Capture the cell that displays the provided text and extract its (x, y) central coordinate. 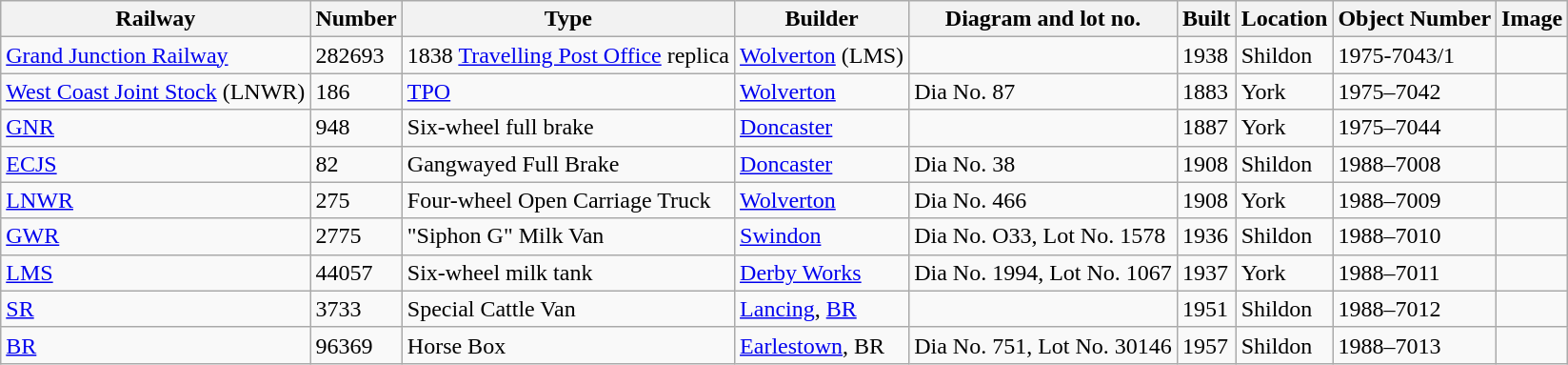
1988–7009 (1415, 200)
1988–7013 (1415, 345)
Wolverton (LMS) (823, 55)
Dia No. 751, Lot No. 30146 (1043, 345)
1883 (1206, 91)
1975–7044 (1415, 128)
96369 (356, 345)
Location (1284, 19)
Image (1533, 19)
Dia No. O33, Lot No. 1578 (1043, 236)
1938 (1206, 55)
Six-wheel full brake (567, 128)
1838 Travelling Post Office replica (567, 55)
2775 (356, 236)
1887 (1206, 128)
82 (356, 164)
Derby Works (823, 273)
LNWR (156, 200)
Builder (823, 19)
Four-wheel Open Carriage Truck (567, 200)
275 (356, 200)
1957 (1206, 345)
Gangwayed Full Brake (567, 164)
Dia No. 87 (1043, 91)
Lancing, BR (823, 309)
SR (156, 309)
Swindon (823, 236)
1951 (1206, 309)
Built (1206, 19)
Railway (156, 19)
GWR (156, 236)
Diagram and lot no. (1043, 19)
3733 (356, 309)
Special Cattle Van (567, 309)
282693 (356, 55)
BR (156, 345)
ECJS (156, 164)
Dia No. 1994, Lot No. 1067 (1043, 273)
1988–7012 (1415, 309)
Horse Box (567, 345)
186 (356, 91)
Number (356, 19)
Type (567, 19)
TPO (567, 91)
Grand Junction Railway (156, 55)
Dia No. 466 (1043, 200)
Earlestown, BR (823, 345)
1975–7042 (1415, 91)
LMS (156, 273)
Six-wheel milk tank (567, 273)
GNR (156, 128)
1988–7010 (1415, 236)
1988–7008 (1415, 164)
948 (356, 128)
1975-7043/1 (1415, 55)
1937 (1206, 273)
Dia No. 38 (1043, 164)
Object Number (1415, 19)
West Coast Joint Stock (LNWR) (156, 91)
1936 (1206, 236)
1988–7011 (1415, 273)
"Siphon G" Milk Van (567, 236)
44057 (356, 273)
